Scan for the cell matching the given text and deliver its [x, y] coordinate at center. 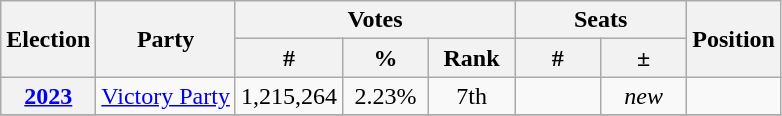
7th [472, 96]
Position [734, 39]
new [644, 96]
± [644, 58]
Rank [472, 58]
2023 [48, 96]
Votes [374, 20]
Seats [601, 20]
% [385, 58]
Election [48, 39]
2.23% [385, 96]
Party [166, 39]
Victory Party [166, 96]
1,215,264 [288, 96]
